Scan for the cell matching the given text and deliver its (X, Y) coordinate at center. 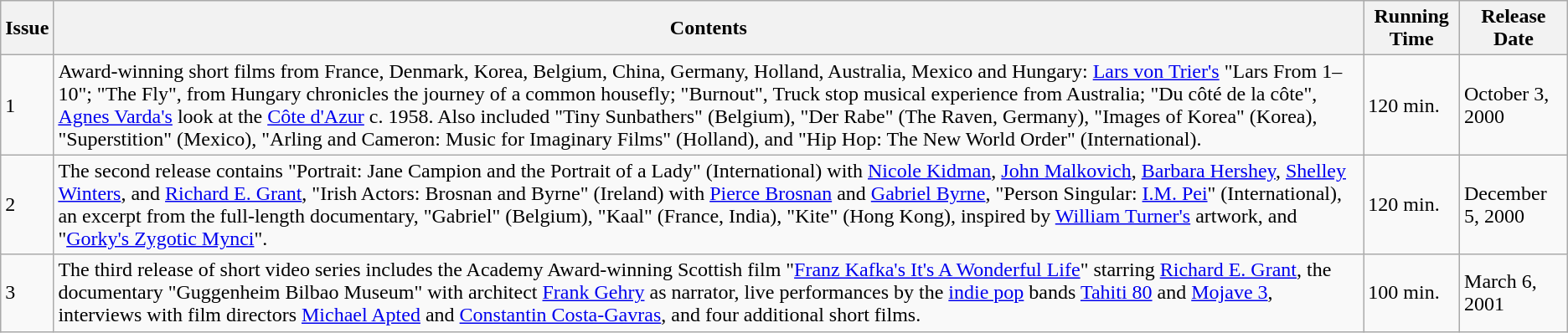
100 min. (1412, 293)
Running Time (1412, 28)
3 (27, 293)
2 (27, 204)
Release Date (1514, 28)
December 5, 2000 (1514, 204)
March 6, 2001 (1514, 293)
Contents (709, 28)
1 (27, 105)
October 3, 2000 (1514, 105)
Issue (27, 28)
